Scan for the cell matching the given text and deliver its [X, Y] coordinate at center. 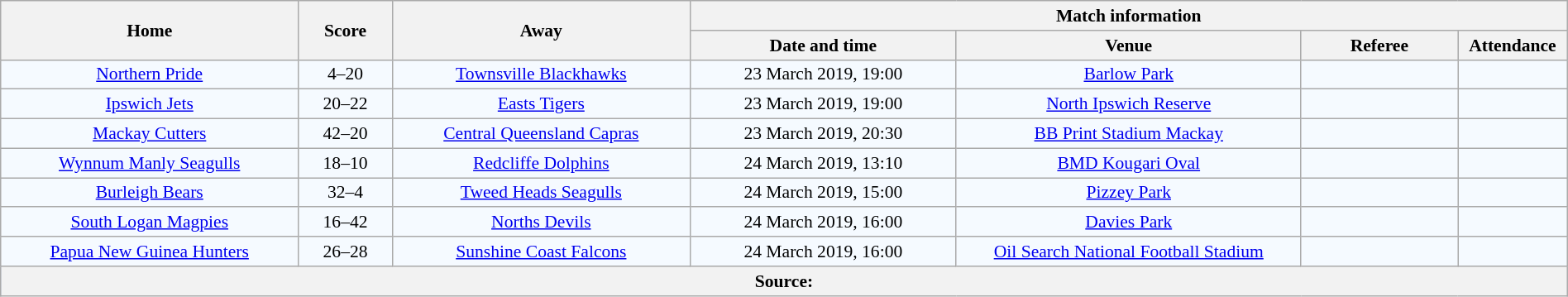
26–28 [346, 251]
Central Queensland Capras [541, 134]
Venue [1128, 46]
Score [346, 30]
Match information [1128, 16]
42–20 [346, 134]
24 March 2019, 13:10 [823, 163]
Source: [784, 281]
20–22 [346, 104]
Home [150, 30]
Pizzey Park [1128, 193]
BMD Kougari Oval [1128, 163]
Mackay Cutters [150, 134]
Townsville Blackhawks [541, 74]
Davies Park [1128, 223]
Norths Devils [541, 223]
32–4 [346, 193]
23 March 2019, 20:30 [823, 134]
Attendance [1513, 46]
Oil Search National Football Stadium [1128, 251]
Sunshine Coast Falcons [541, 251]
North Ipswich Reserve [1128, 104]
Northern Pride [150, 74]
Tweed Heads Seagulls [541, 193]
Burleigh Bears [150, 193]
Redcliffe Dolphins [541, 163]
18–10 [346, 163]
Wynnum Manly Seagulls [150, 163]
Away [541, 30]
South Logan Magpies [150, 223]
4–20 [346, 74]
BB Print Stadium Mackay [1128, 134]
Ipswich Jets [150, 104]
24 March 2019, 15:00 [823, 193]
16–42 [346, 223]
Barlow Park [1128, 74]
Date and time [823, 46]
Referee [1379, 46]
Papua New Guinea Hunters [150, 251]
Easts Tigers [541, 104]
